From the cell containing the given text, extract its center point as [X, Y] coordinate. 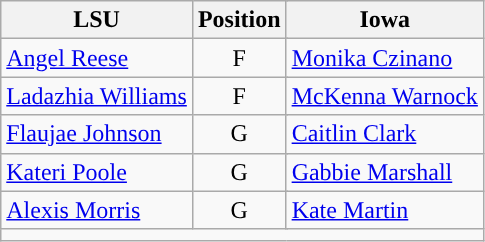
Gabbie Marshall [384, 172]
Caitlin Clark [384, 134]
Flaujae Johnson [97, 134]
McKenna Warnock [384, 96]
Monika Czinano [384, 58]
Angel Reese [97, 58]
Iowa [384, 20]
Ladazhia Williams [97, 96]
Kateri Poole [97, 172]
Alexis Morris [97, 210]
Kate Martin [384, 210]
Position [239, 20]
LSU [97, 20]
